Identify which cell holds the provided text, then report its (X, Y) central coordinate. 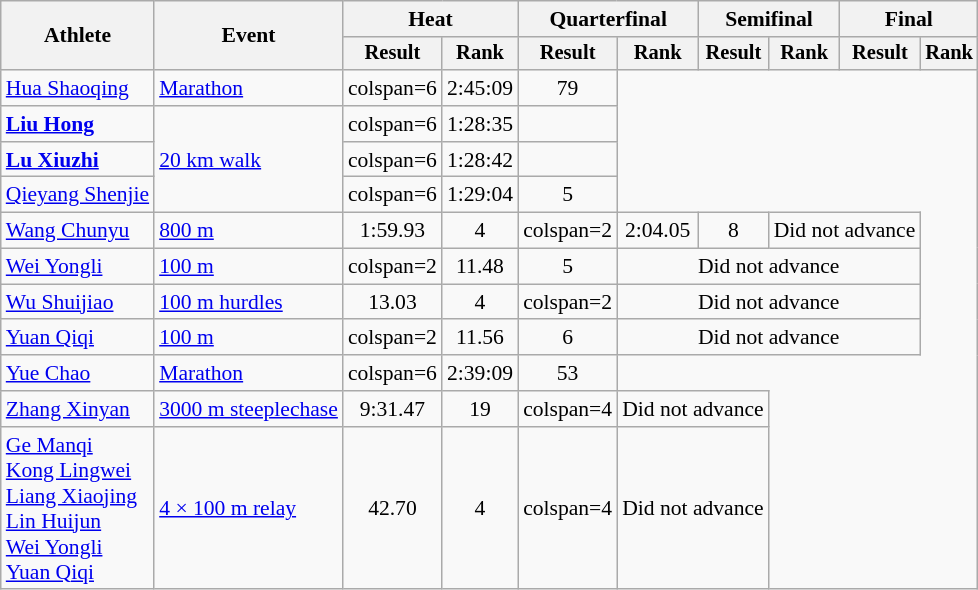
13.03 (392, 302)
19 (480, 409)
Lu Xiuzhi (78, 160)
Ge ManqiKong LingweiLiang XiaojingLin HuijunWei YongliYuan Qiqi (78, 508)
20 km walk (248, 160)
1:59.93 (392, 231)
1:28:35 (480, 124)
Hua Shaoqing (78, 88)
Wu Shuijiao (78, 302)
Event (248, 36)
6 (568, 338)
3000 m steeplechase (248, 409)
Heat (430, 19)
2:39:09 (480, 373)
Liu Hong (78, 124)
53 (568, 373)
11.48 (480, 267)
Semifinal (768, 19)
9:31.47 (392, 409)
8 (733, 231)
Wang Chunyu (78, 231)
1:28:42 (480, 160)
Final (909, 19)
100 m hurdles (248, 302)
Qieyang Shenjie (78, 195)
2:04.05 (658, 231)
11.56 (480, 338)
4 × 100 m relay (248, 508)
Yuan Qiqi (78, 338)
Zhang Xinyan (78, 409)
Yue Chao (78, 373)
42.70 (392, 508)
Quarterfinal (608, 19)
1:29:04 (480, 195)
79 (568, 88)
2:45:09 (480, 88)
Athlete (78, 36)
800 m (248, 231)
Wei Yongli (78, 267)
